Provide the (X, Y) coordinate of the cell's center where the given text is located.  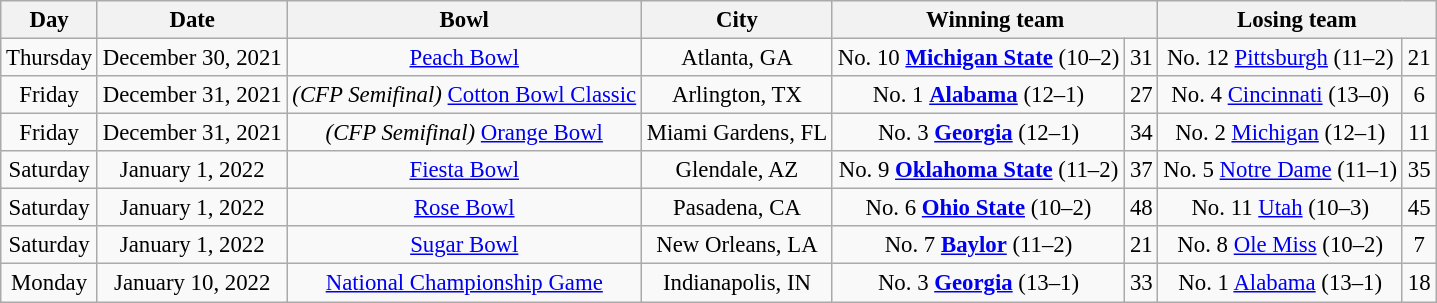
No. 3 Georgia (12–1) (978, 133)
No. 3 Georgia (13–1) (978, 283)
34 (1142, 133)
National Championship Game (464, 283)
December 30, 2021 (192, 58)
City (736, 20)
No. 10 Michigan State (10–2) (978, 58)
37 (1142, 170)
No. 1 Alabama (12–1) (978, 95)
6 (1418, 95)
No. 4 Cincinnati (13–0) (1280, 95)
48 (1142, 208)
New Orleans, LA (736, 245)
Rose Bowl (464, 208)
11 (1418, 133)
Pasadena, CA (736, 208)
Date (192, 20)
No. 9 Oklahoma State (11–2) (978, 170)
No. 11 Utah (10–3) (1280, 208)
Glendale, AZ (736, 170)
31 (1142, 58)
No. 2 Michigan (12–1) (1280, 133)
33 (1142, 283)
(CFP Semifinal) Orange Bowl (464, 133)
Monday (50, 283)
No. 8 Ole Miss (10–2) (1280, 245)
Atlanta, GA (736, 58)
Thursday (50, 58)
18 (1418, 283)
Arlington, TX (736, 95)
Indianapolis, IN (736, 283)
No. 7 Baylor (11–2) (978, 245)
Miami Gardens, FL (736, 133)
January 10, 2022 (192, 283)
45 (1418, 208)
No. 1 Alabama (13–1) (1280, 283)
27 (1142, 95)
No. 5 Notre Dame (11–1) (1280, 170)
No. 6 Ohio State (10–2) (978, 208)
Bowl (464, 20)
Sugar Bowl (464, 245)
35 (1418, 170)
7 (1418, 245)
Fiesta Bowl (464, 170)
Day (50, 20)
No. 12 Pittsburgh (11–2) (1280, 58)
(CFP Semifinal) Cotton Bowl Classic (464, 95)
Peach Bowl (464, 58)
Losing team (1297, 20)
Winning team (995, 20)
